Output the [x, y] coordinate of the center of the cell containing the given text.  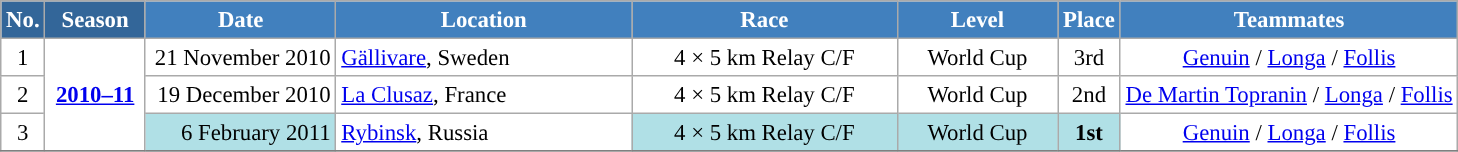
Race [765, 20]
Place [1089, 20]
21 November 2010 [240, 58]
2010–11 [95, 96]
Gällivare, Sweden [484, 58]
1 [23, 58]
Season [95, 20]
6 February 2011 [240, 133]
Date [240, 20]
Level [978, 20]
Location [484, 20]
3rd [1089, 58]
Teammates [1289, 20]
3 [23, 133]
No. [23, 20]
Rybinsk, Russia [484, 133]
La Clusaz, France [484, 95]
19 December 2010 [240, 95]
1st [1089, 133]
De Martin Topranin / Longa / Follis [1289, 95]
2nd [1089, 95]
2 [23, 95]
